For the text-containing cell, return its midpoint in (X, Y) coordinate format. 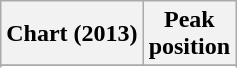
Chart (2013) (72, 34)
Peakposition (189, 34)
